Pinpoint the cell where the given text exists, returning its (X, Y) midpoint coordinate. 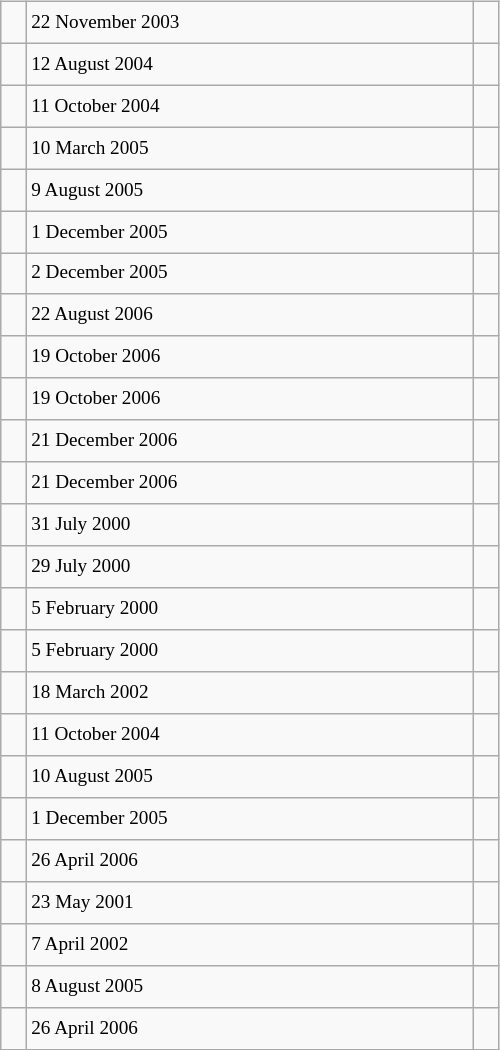
2 December 2005 (250, 274)
23 May 2001 (250, 902)
12 August 2004 (250, 64)
22 November 2003 (250, 22)
22 August 2006 (250, 315)
7 April 2002 (250, 944)
18 March 2002 (250, 693)
10 August 2005 (250, 777)
31 July 2000 (250, 525)
9 August 2005 (250, 190)
8 August 2005 (250, 986)
10 March 2005 (250, 148)
29 July 2000 (250, 567)
